Output the [x, y] coordinate of the center of the cell containing the given text.  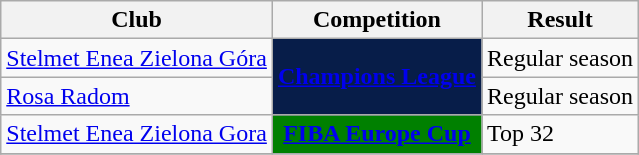
Result [560, 20]
Competition [376, 20]
Champions League [376, 77]
Top 32 [560, 134]
Rosa Radom [137, 96]
FIBA Europe Cup [376, 134]
Stelmet Enea Zielona Gora [137, 134]
Club [137, 20]
Stelmet Enea Zielona Góra [137, 58]
